Search for the cell housing the specified text and yield its [X, Y] center coordinate. 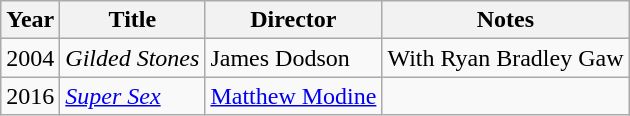
Director [294, 20]
2016 [30, 96]
Gilded Stones [132, 58]
With Ryan Bradley Gaw [506, 58]
Matthew Modine [294, 96]
Year [30, 20]
2004 [30, 58]
Title [132, 20]
Notes [506, 20]
James Dodson [294, 58]
Super Sex [132, 96]
